Provide the (X, Y) coordinate of the cell's center where the given text is located.  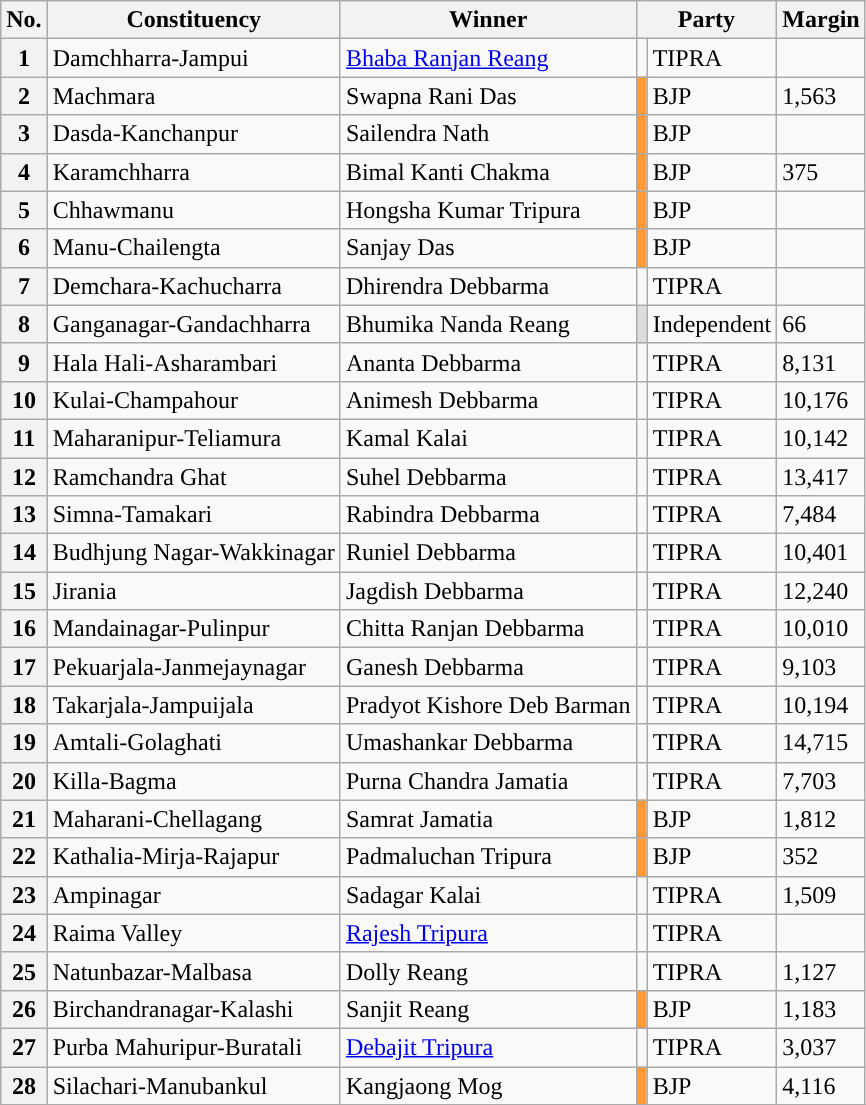
18 (24, 705)
Kamal Kalai (488, 438)
Padmaluchan Tripura (488, 857)
1,509 (821, 895)
Natunbazar-Malbasa (194, 971)
Runiel Debbarma (488, 553)
Ramchandra Ghat (194, 477)
12,240 (821, 591)
Demchara-Kachucharra (194, 286)
Bhumika Nanda Reang (488, 324)
Hala Hali-Asharambari (194, 362)
2 (24, 96)
5 (24, 210)
Dhirendra Debbarma (488, 286)
Suhel Debbarma (488, 477)
Chhawmanu (194, 210)
20 (24, 781)
352 (821, 857)
24 (24, 933)
Jirania (194, 591)
Kathalia-Mirja-Rajapur (194, 857)
Raima Valley (194, 933)
Bimal Kanti Chakma (488, 172)
Birchandranagar-Kalashi (194, 1009)
66 (821, 324)
3 (24, 134)
10,401 (821, 553)
Rabindra Debbarma (488, 515)
Pekuarjala-Janmejaynagar (194, 667)
Takarjala-Jampuijala (194, 705)
Rajesh Tripura (488, 933)
14 (24, 553)
Mandainagar-Pulinpur (194, 629)
Margin (821, 20)
Kangjaong Mog (488, 1085)
No. (24, 20)
25 (24, 971)
9 (24, 362)
Killa-Bagma (194, 781)
Swapna Rani Das (488, 96)
Kulai-Champahour (194, 400)
16 (24, 629)
4,116 (821, 1085)
Purna Chandra Jamatia (488, 781)
6 (24, 248)
7,703 (821, 781)
8,131 (821, 362)
7 (24, 286)
7,484 (821, 515)
15 (24, 591)
22 (24, 857)
Ganesh Debbarma (488, 667)
Bhaba Ranjan Reang (488, 58)
3,037 (821, 1047)
Sanjay Das (488, 248)
Umashankar Debbarma (488, 743)
Pradyot Kishore Deb Barman (488, 705)
Maharani-Chellagang (194, 819)
Debajit Tripura (488, 1047)
Damchharra-Jampui (194, 58)
Winner (488, 20)
Chitta Ranjan Debbarma (488, 629)
Ananta Debbarma (488, 362)
8 (24, 324)
26 (24, 1009)
375 (821, 172)
Budhjung Nagar-Wakkinagar (194, 553)
14,715 (821, 743)
Samrat Jamatia (488, 819)
9,103 (821, 667)
Dolly Reang (488, 971)
1,183 (821, 1009)
10,010 (821, 629)
13,417 (821, 477)
Ganganagar-Gandachharra (194, 324)
17 (24, 667)
Purba Mahuripur-Buratali (194, 1047)
1,812 (821, 819)
23 (24, 895)
Party (706, 20)
12 (24, 477)
Constituency (194, 20)
13 (24, 515)
Simna-Tamakari (194, 515)
27 (24, 1047)
Dasda-Kanchanpur (194, 134)
Silachari-Manubankul (194, 1085)
Machmara (194, 96)
10,142 (821, 438)
19 (24, 743)
Karamchharra (194, 172)
Manu-Chailengta (194, 248)
Jagdish Debbarma (488, 591)
Sanjit Reang (488, 1009)
Sadagar Kalai (488, 895)
1,127 (821, 971)
21 (24, 819)
4 (24, 172)
Animesh Debbarma (488, 400)
28 (24, 1085)
Ampinagar (194, 895)
Amtali-Golaghati (194, 743)
10,194 (821, 705)
1,563 (821, 96)
Maharanipur-Teliamura (194, 438)
10,176 (821, 400)
Independent (712, 324)
1 (24, 58)
11 (24, 438)
Hongsha Kumar Tripura (488, 210)
Sailendra Nath (488, 134)
10 (24, 400)
